Determine the (X, Y) coordinate at the center of the cell enclosing the given text.  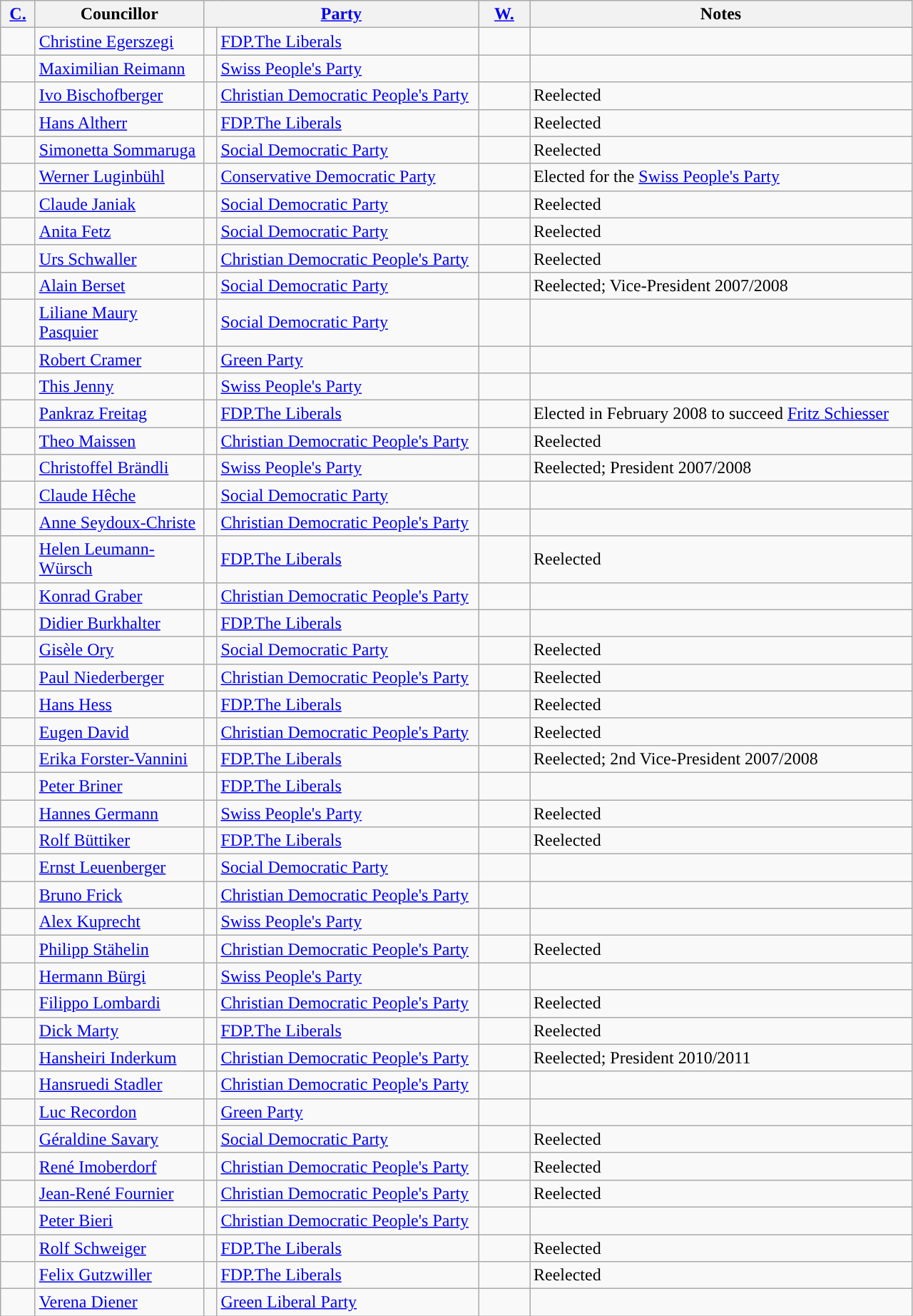
Reelected; 2nd Vice-President 2007/2008 (720, 759)
Anita Fetz (119, 231)
Reelected; President 2007/2008 (720, 468)
Erika Forster-Vannini (119, 759)
Hansheiri Inderkum (119, 1058)
Elected for the Swiss People's Party (720, 177)
Ernst Leuenberger (119, 868)
Rolf Schweiger (119, 1248)
Peter Briner (119, 786)
W. (504, 14)
This Jenny (119, 387)
Conservative Democratic Party (348, 177)
Eugen David (119, 732)
Filippo Lombardi (119, 1003)
Urs Schwaller (119, 258)
Ivo Bischofberger (119, 96)
Philipp Stähelin (119, 949)
Rolf Büttiker (119, 841)
Géraldine Savary (119, 1139)
Robert Cramer (119, 359)
Gisèle Ory (119, 650)
Liliane Maury Pasquier (119, 323)
Alex Kuprecht (119, 922)
Elected in February 2008 to succeed Fritz Schiesser (720, 414)
Anne Seydoux-Christe (119, 522)
Claude Hêche (119, 495)
Party (341, 14)
Notes (720, 14)
Hannes Germann (119, 813)
Werner Luginbühl (119, 177)
Reelected; President 2010/2011 (720, 1058)
Paul Niederberger (119, 677)
Green Liberal Party (348, 1302)
Pankraz Freitag (119, 414)
Jean-René Fournier (119, 1193)
Hermann Bürgi (119, 976)
Verena Diener (119, 1302)
Bruno Frick (119, 895)
Helen Leumann-Würsch (119, 560)
Christine Egerszegi (119, 41)
C. (19, 14)
Claude Janiak (119, 204)
René Imoberdorf (119, 1166)
Maximilian Reimann (119, 69)
Hansruedi Stadler (119, 1085)
Theo Maissen (119, 441)
Hans Altherr (119, 123)
Konrad Graber (119, 596)
Reelected; Vice-President 2007/2008 (720, 285)
Simonetta Sommaruga (119, 150)
Didier Burkhalter (119, 623)
Hans Hess (119, 704)
Councillor (119, 14)
Peter Bieri (119, 1220)
Alain Berset (119, 285)
Felix Gutzwiller (119, 1275)
Luc Recordon (119, 1112)
Christoffel Brändli (119, 468)
Dick Marty (119, 1031)
